Search for the cell housing the specified text and yield its [x, y] center coordinate. 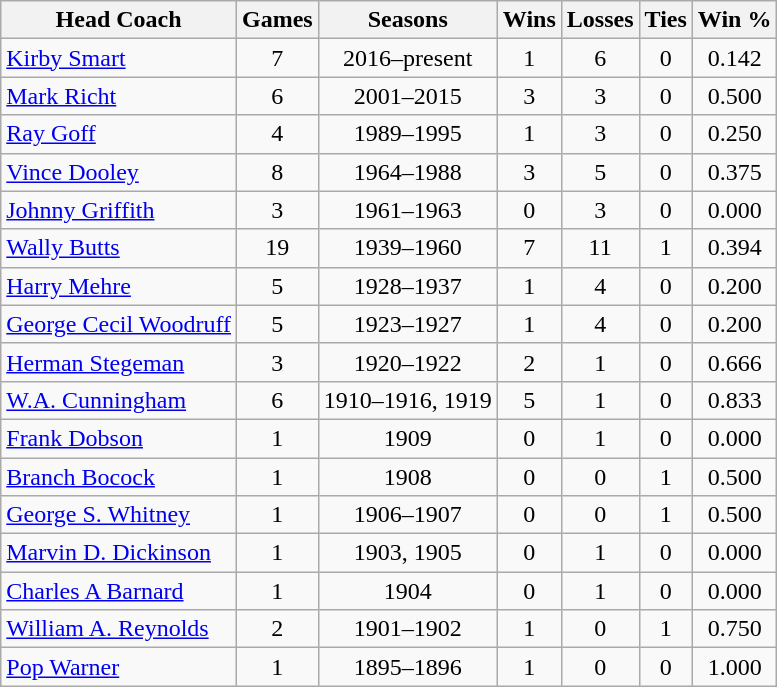
Games [278, 20]
Charles A Barnard [119, 591]
1903, 1905 [408, 553]
0.666 [734, 362]
8 [278, 172]
1923–1927 [408, 324]
Wally Butts [119, 248]
Johnny Griffith [119, 210]
1904 [408, 591]
George S. Whitney [119, 515]
1989–1995 [408, 134]
William A. Reynolds [119, 629]
0.142 [734, 58]
George Cecil Woodruff [119, 324]
Ray Goff [119, 134]
Wins [529, 20]
Head Coach [119, 20]
Harry Mehre [119, 286]
Mark Richt [119, 96]
1964–1988 [408, 172]
2001–2015 [408, 96]
Win % [734, 20]
1909 [408, 438]
1928–1937 [408, 286]
1939–1960 [408, 248]
Seasons [408, 20]
2016–present [408, 58]
0.750 [734, 629]
Vince Dooley [119, 172]
0.250 [734, 134]
Branch Bocock [119, 477]
1908 [408, 477]
11 [600, 248]
Frank Dobson [119, 438]
Marvin D. Dickinson [119, 553]
19 [278, 248]
1895–1896 [408, 667]
1901–1902 [408, 629]
1961–1963 [408, 210]
Pop Warner [119, 667]
Herman Stegeman [119, 362]
1910–1916, 1919 [408, 400]
W.A. Cunningham [119, 400]
0.375 [734, 172]
Kirby Smart [119, 58]
Losses [600, 20]
1906–1907 [408, 515]
1.000 [734, 667]
1920–1922 [408, 362]
0.394 [734, 248]
Ties [666, 20]
0.833 [734, 400]
